For the text-containing cell, return its midpoint in [X, Y] coordinate format. 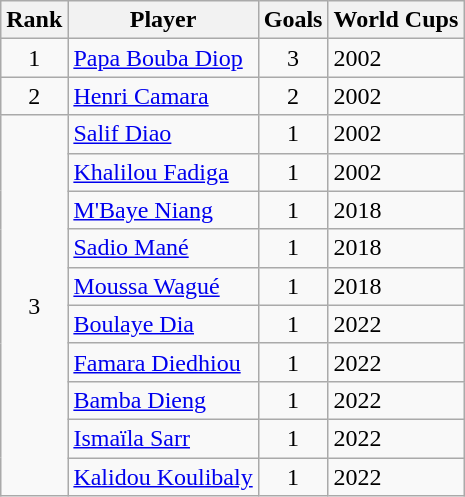
M'Baye Niang [163, 210]
Moussa Wagué [163, 286]
Player [163, 20]
Khalilou Fadiga [163, 172]
World Cups [396, 20]
Salif Diao [163, 134]
Goals [293, 20]
Famara Diedhiou [163, 362]
Papa Bouba Diop [163, 58]
Rank [34, 20]
Boulaye Dia [163, 324]
Henri Camara [163, 96]
Bamba Dieng [163, 400]
Sadio Mané [163, 248]
Kalidou Koulibaly [163, 477]
Ismaïla Sarr [163, 438]
